Scan for the cell matching the given text and deliver its [x, y] coordinate at center. 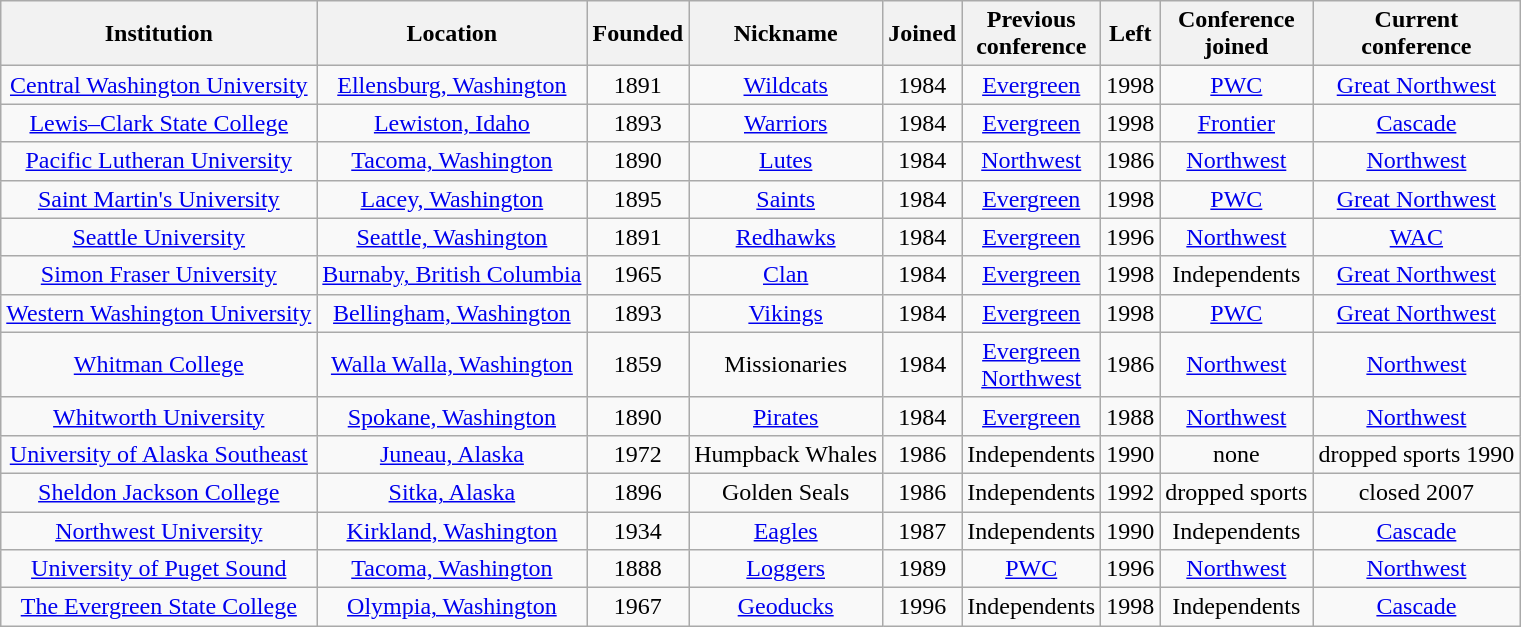
Loggers [786, 569]
Conferencejoined [1236, 34]
Redhawks [786, 237]
WAC [1416, 237]
Seattle, Washington [452, 237]
1965 [638, 275]
Location [452, 34]
Humpback Whales [786, 454]
Clan [786, 275]
none [1236, 454]
1987 [922, 531]
1989 [922, 569]
Saint Martin's University [159, 199]
Missionaries [786, 364]
Sheldon Jackson College [159, 492]
1896 [638, 492]
Previousconference [1032, 34]
1988 [1130, 416]
University of Alaska Southeast [159, 454]
Pacific Lutheran University [159, 161]
Geoducks [786, 607]
University of Puget Sound [159, 569]
dropped sports [1236, 492]
Whitworth University [159, 416]
Sitka, Alaska [452, 492]
Kirkland, Washington [452, 531]
Bellingham, Washington [452, 313]
Warriors [786, 123]
Simon Fraser University [159, 275]
1895 [638, 199]
Juneau, Alaska [452, 454]
Lacey, Washington [452, 199]
Walla Walla, Washington [452, 364]
Northwest University [159, 531]
closed 2007 [1416, 492]
Joined [922, 34]
Nickname [786, 34]
Pirates [786, 416]
Frontier [1236, 123]
1859 [638, 364]
Whitman College [159, 364]
Central Washington University [159, 85]
Founded [638, 34]
Golden Seals [786, 492]
dropped sports 1990 [1416, 454]
1967 [638, 607]
Wildcats [786, 85]
Eagles [786, 531]
Institution [159, 34]
1972 [638, 454]
Olympia, Washington [452, 607]
1992 [1130, 492]
Spokane, Washington [452, 416]
Lewiston, Idaho [452, 123]
1888 [638, 569]
The Evergreen State College [159, 607]
EvergreenNorthwest [1032, 364]
Lutes [786, 161]
Saints [786, 199]
Left [1130, 34]
Ellensburg, Washington [452, 85]
Vikings [786, 313]
Currentconference [1416, 34]
Western Washington University [159, 313]
1934 [638, 531]
Seattle University [159, 237]
Burnaby, British Columbia [452, 275]
Lewis–Clark State College [159, 123]
